Return (X, Y) of the center of cell containing provided text 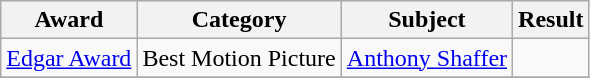
Award (69, 20)
Anthony Shaffer (426, 58)
Best Motion Picture (239, 58)
Subject (426, 20)
Result (551, 20)
Edgar Award (69, 58)
Category (239, 20)
